Capture the cell that displays the provided text and extract its [X, Y] central coordinate. 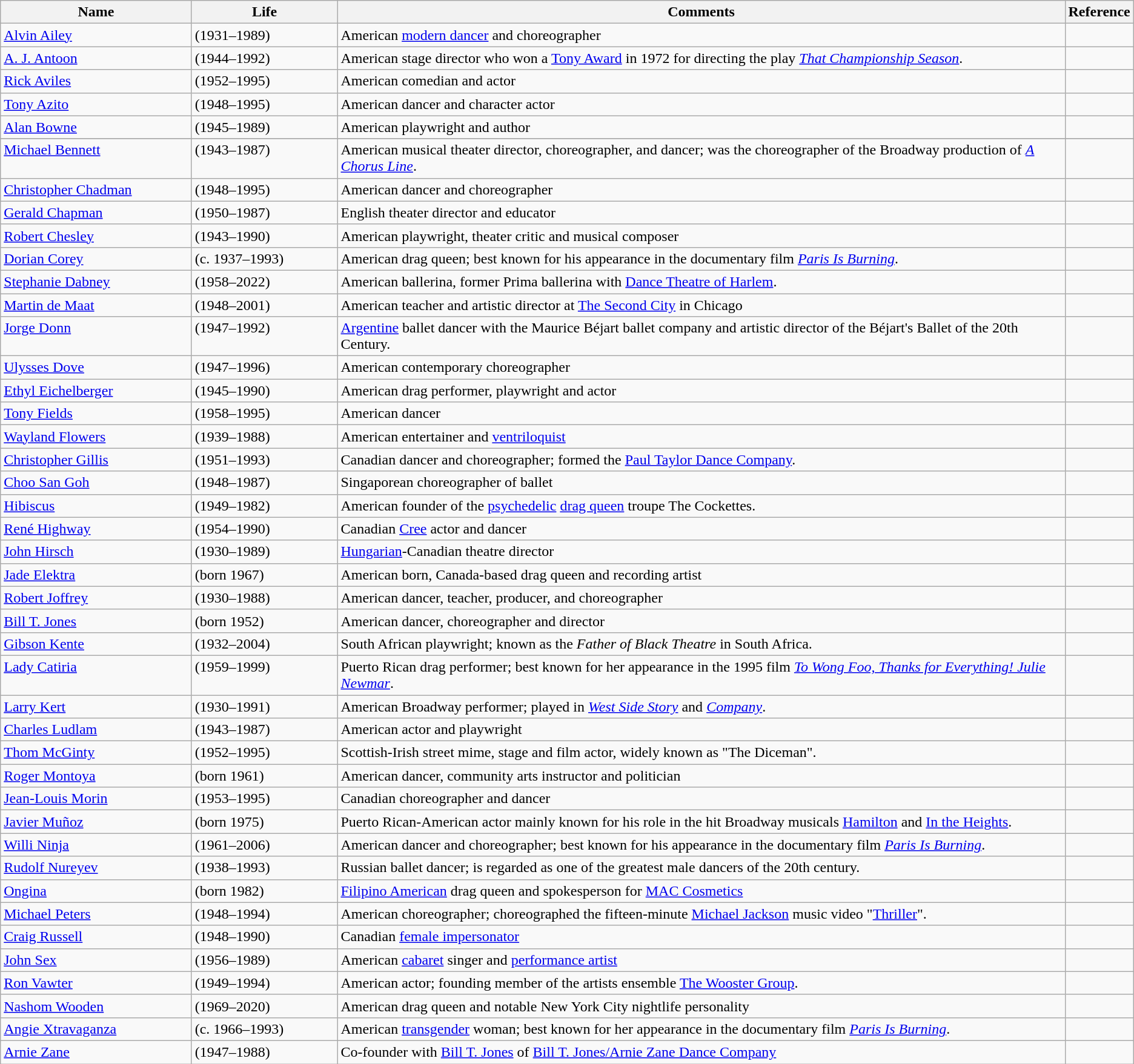
Wayland Flowers [96, 437]
(1951–1993) [264, 460]
(1931–1989) [264, 35]
(1938–1993) [264, 868]
American teacher and artistic director at The Second City in Chicago [701, 305]
American founder of the psychedelic drag queen troupe The Cockettes. [701, 506]
(born 1961) [264, 776]
Michael Bennett [96, 159]
Canadian choreographer and dancer [701, 799]
Argentine ballet dancer with the Maurice Béjart ballet company and artistic director of the Béjart's Ballet of the 20th Century. [701, 337]
Martin de Maat [96, 305]
Michael Peters [96, 914]
Christopher Chadman [96, 190]
Ongina [96, 891]
American dancer, teacher, producer, and choreographer [701, 598]
(1947–1996) [264, 368]
American dancer and character actor [701, 104]
(1945–1990) [264, 391]
Charles Ludlam [96, 730]
Hungarian-Canadian theatre director [701, 552]
Arnie Zane [96, 1052]
Russian ballet dancer; is regarded as one of the greatest male dancers of the 20th century. [701, 868]
Alvin Ailey [96, 35]
(1958–1995) [264, 414]
American dancer [701, 414]
John Hirsch [96, 552]
American drag queen; best known for his appearance in the documentary film Paris Is Burning. [701, 259]
American transgender woman; best known for her appearance in the documentary film Paris Is Burning. [701, 1029]
Dorian Corey [96, 259]
Singaporean choreographer of ballet [701, 483]
(1932–2004) [264, 644]
Puerto Rican drag performer; best known for her appearance in the 1995 film To Wong Foo, Thanks for Everything! Julie Newmar. [701, 675]
Co-founder with Bill T. Jones of Bill T. Jones/Arnie Zane Dance Company [701, 1052]
American playwright, theater critic and musical composer [701, 236]
American choreographer; choreographed the fifteen-minute Michael Jackson music video "Thriller". [701, 914]
(born 1952) [264, 621]
(born 1967) [264, 575]
Canadian dancer and choreographer; formed the Paul Taylor Dance Company. [701, 460]
American dancer and choreographer; best known for his appearance in the documentary film Paris Is Burning. [701, 845]
(1948–1994) [264, 914]
(1948–1990) [264, 937]
(1930–1991) [264, 707]
Comments [701, 12]
Craig Russell [96, 937]
Hibiscus [96, 506]
Ulysses Dove [96, 368]
Gerald Chapman [96, 213]
South African playwright; known as the Father of Black Theatre in South Africa. [701, 644]
American actor and playwright [701, 730]
Ron Vawter [96, 983]
American Broadway performer; played in West Side Story and Company. [701, 707]
(1949–1982) [264, 506]
Filipino American drag queen and spokesperson for MAC Cosmetics [701, 891]
American dancer, community arts instructor and politician [701, 776]
American dancer and choreographer [701, 190]
Lady Catiria [96, 675]
American born, Canada-based drag queen and recording artist [701, 575]
Life [264, 12]
Roger Montoya [96, 776]
American modern dancer and choreographer [701, 35]
(1939–1988) [264, 437]
Christopher Gillis [96, 460]
René Highway [96, 529]
Larry Kert [96, 707]
Choo San Goh [96, 483]
American contemporary choreographer [701, 368]
American playwright and author [701, 127]
(1947–1988) [264, 1052]
(1945–1989) [264, 127]
Tony Azito [96, 104]
Puerto Rican-American actor mainly known for his role in the hit Broadway musicals Hamilton and In the Heights. [701, 822]
Ethyl Eichelberger [96, 391]
American stage director who won a Tony Award in 1972 for directing the play That Championship Season. [701, 58]
(1948–1987) [264, 483]
American drag queen and notable New York City nightlife personality [701, 1006]
American comedian and actor [701, 81]
(1956–1989) [264, 960]
Tony Fields [96, 414]
English theater director and educator [701, 213]
American ballerina, former Prima ballerina with Dance Theatre of Harlem. [701, 282]
Thom McGinty [96, 753]
(1961–2006) [264, 845]
Javier Muñoz [96, 822]
(1947–1992) [264, 337]
Jorge Donn [96, 337]
Scottish-Irish street mime, stage and film actor, widely known as "The Diceman". [701, 753]
Gibson Kente [96, 644]
(1930–1989) [264, 552]
(1950–1987) [264, 213]
A. J. Antoon [96, 58]
(1949–1994) [264, 983]
Rudolf Nureyev [96, 868]
Name [96, 12]
Alan Bowne [96, 127]
(1943–1990) [264, 236]
Robert Chesley [96, 236]
Stephanie Dabney [96, 282]
American dancer, choreographer and director [701, 621]
Willi Ninja [96, 845]
(1944–1992) [264, 58]
Canadian female impersonator [701, 937]
American musical theater director, choreographer, and dancer; was the choreographer of the Broadway production of A Chorus Line. [701, 159]
(1948–2001) [264, 305]
(1958–2022) [264, 282]
(1930–1988) [264, 598]
(1953–1995) [264, 799]
American cabaret singer and performance artist [701, 960]
(c. 1966–1993) [264, 1029]
Rick Aviles [96, 81]
Bill T. Jones [96, 621]
(born 1975) [264, 822]
Canadian Cree actor and dancer [701, 529]
American entertainer and ventriloquist [701, 437]
American drag performer, playwright and actor [701, 391]
(1959–1999) [264, 675]
John Sex [96, 960]
Reference [1099, 12]
American actor; founding member of the artists ensemble The Wooster Group. [701, 983]
Jade Elektra [96, 575]
(1969–2020) [264, 1006]
Angie Xtravaganza [96, 1029]
(born 1982) [264, 891]
Jean-Louis Morin [96, 799]
Robert Joffrey [96, 598]
(1954–1990) [264, 529]
(c. 1937–1993) [264, 259]
Nashom Wooden [96, 1006]
